Search for the cell housing the specified text and yield its [x, y] center coordinate. 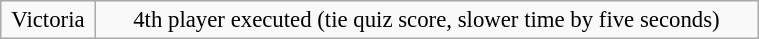
Victoria [48, 20]
4th player executed (tie quiz score, slower time by five seconds) [427, 20]
